Return the (x, y) coordinate for the center point of the cell that contains the specified text.  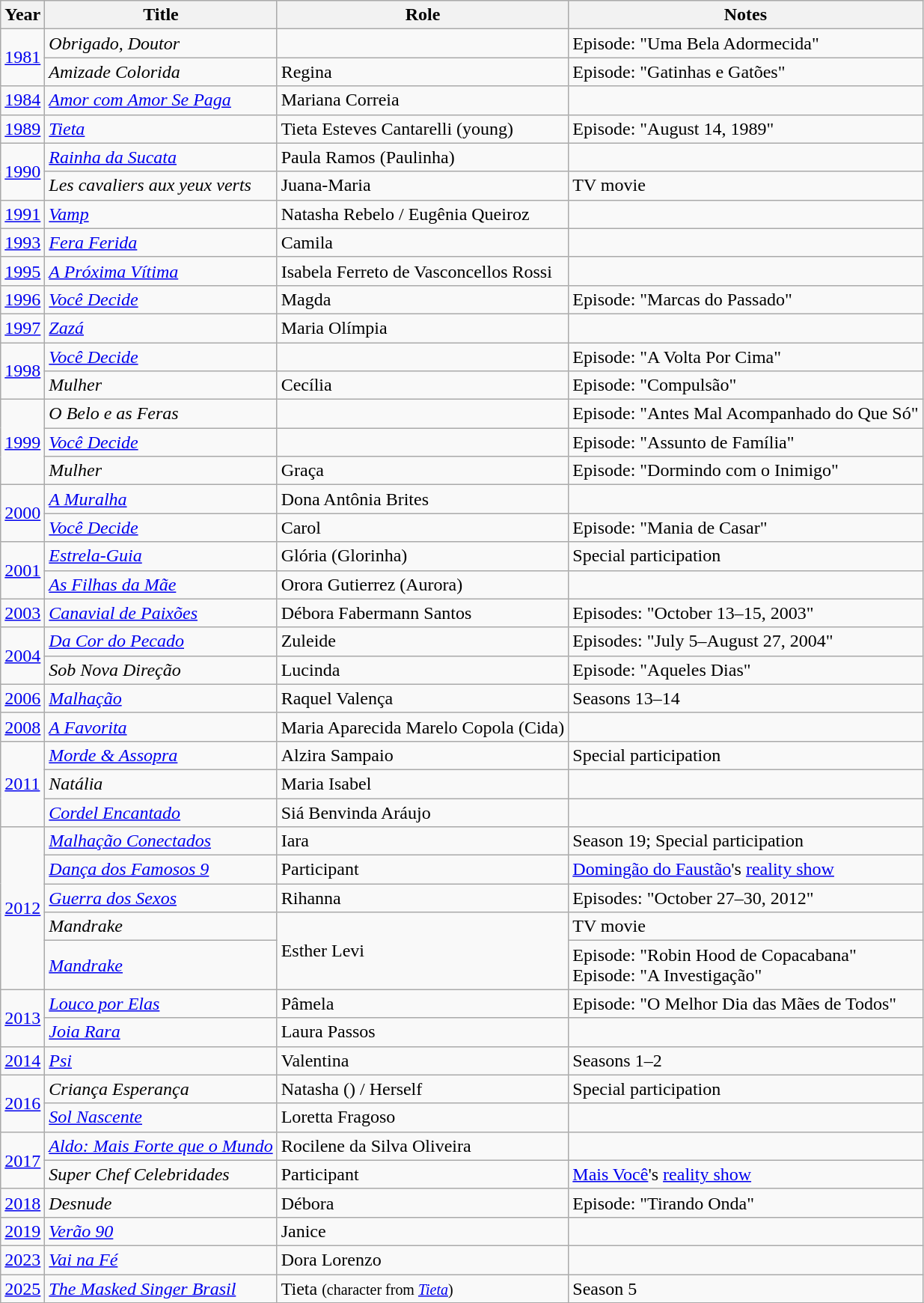
Natália (161, 784)
Natasha () / Herself (423, 1089)
Glória (Glorinha) (423, 556)
2000 (22, 513)
Fera Ferida (161, 242)
1996 (22, 299)
Siá Benvinda Aráujo (423, 812)
Episode: "O Melhor Dia das Mães de Todos" (745, 1004)
Episode: "August 14, 1989" (745, 129)
Joia Rara (161, 1032)
Desnude (161, 1203)
Title (161, 15)
Amizade Colorida (161, 72)
Regina (423, 72)
2018 (22, 1203)
Episodes: "October 13–15, 2003" (745, 613)
Da Cor do Pecado (161, 641)
Episode: "Gatinhas e Gatões" (745, 72)
Juana-Maria (423, 186)
Dona Antônia Brites (423, 499)
Carol (423, 528)
Malhação Conectados (161, 841)
Magda (423, 299)
Episode: "Aqueles Dias" (745, 670)
Rihanna (423, 898)
Esther Levi (423, 950)
Morde & Assopra (161, 755)
Janice (423, 1231)
Isabela Ferreto de Vasconcellos Rossi (423, 271)
2017 (22, 1160)
2006 (22, 698)
Zuleide (423, 641)
2025 (22, 1288)
Episode: "Robin Hood de Copacabana"Episode: "A Investigação" (745, 965)
As Filhas da Mãe (161, 585)
Obrigado, Doutor (161, 43)
Episodes: "October 27–30, 2012" (745, 898)
Episode: "Uma Bela Adormecida" (745, 43)
Episode: "Assunto de Família" (745, 442)
1993 (22, 242)
Raquel Valença (423, 698)
Episode: "Compulsão" (745, 385)
1998 (22, 371)
1989 (22, 129)
A Próxima Vítima (161, 271)
Season 19; Special participation (745, 841)
Laura Passos (423, 1032)
2004 (22, 656)
Guerra dos Sexos (161, 898)
2014 (22, 1061)
Year (22, 15)
Dança dos Famosos 9 (161, 870)
Episode: "Marcas do Passado" (745, 299)
2016 (22, 1103)
Episode: "A Volta Por Cima" (745, 357)
Maria Olímpia (423, 328)
Vamp (161, 214)
Episode: "Tirando Onda" (745, 1203)
Psi (161, 1061)
Vai na Fé (161, 1260)
Iara (423, 841)
Sob Nova Direção (161, 670)
Seasons 1–2 (745, 1061)
Natasha Rebelo / Eugênia Queiroz (423, 214)
1991 (22, 214)
Tieta (character from Tieta) (423, 1288)
1999 (22, 442)
2011 (22, 784)
Alzira Sampaio (423, 755)
Pâmela (423, 1004)
Cecília (423, 385)
Lucinda (423, 670)
Domingão do Faustão's reality show (745, 870)
Débora (423, 1203)
Mariana Correia (423, 100)
Super Chef Celebridades (161, 1174)
Verão 90 (161, 1231)
Seasons 13–14 (745, 698)
Débora Fabermann Santos (423, 613)
Role (423, 15)
2023 (22, 1260)
Dora Lorenzo (423, 1260)
Paula Ramos (Paulinha) (423, 157)
A Favorita (161, 727)
1995 (22, 271)
Season 5 (745, 1288)
Episodes: "July 5–August 27, 2004" (745, 641)
2013 (22, 1018)
A Muralha (161, 499)
2019 (22, 1231)
Aldo: Mais Forte que o Mundo (161, 1146)
Graça (423, 471)
Les cavaliers aux yeux verts (161, 186)
Cordel Encantado (161, 812)
Valentina (423, 1061)
Malhação (161, 698)
Louco por Elas (161, 1004)
Canavial de Paixões (161, 613)
Camila (423, 242)
Orora Gutierrez (Aurora) (423, 585)
Tieta Esteves Cantarelli (young) (423, 129)
2008 (22, 727)
Episode: "Mania de Casar" (745, 528)
2012 (22, 909)
1990 (22, 171)
Zazá (161, 328)
Rainha da Sucata (161, 157)
Estrela-Guia (161, 556)
Notes (745, 15)
Tieta (161, 129)
2003 (22, 613)
1997 (22, 328)
Rocilene da Silva Oliveira (423, 1146)
1981 (22, 58)
Maria Aparecida Marelo Copola (Cida) (423, 727)
Loretta Fragoso (423, 1117)
1984 (22, 100)
Maria Isabel (423, 784)
Amor com Amor Se Paga (161, 100)
Sol Nascente (161, 1117)
Episode: "Antes Mal Acompanhado do Que Só" (745, 414)
The Masked Singer Brasil (161, 1288)
Mais Você's reality show (745, 1174)
2001 (22, 570)
Criança Esperança (161, 1089)
O Belo e as Feras (161, 414)
Episode: "Dormindo com o Inimigo" (745, 471)
